From the cell containing the given text, extract its center point as [X, Y] coordinate. 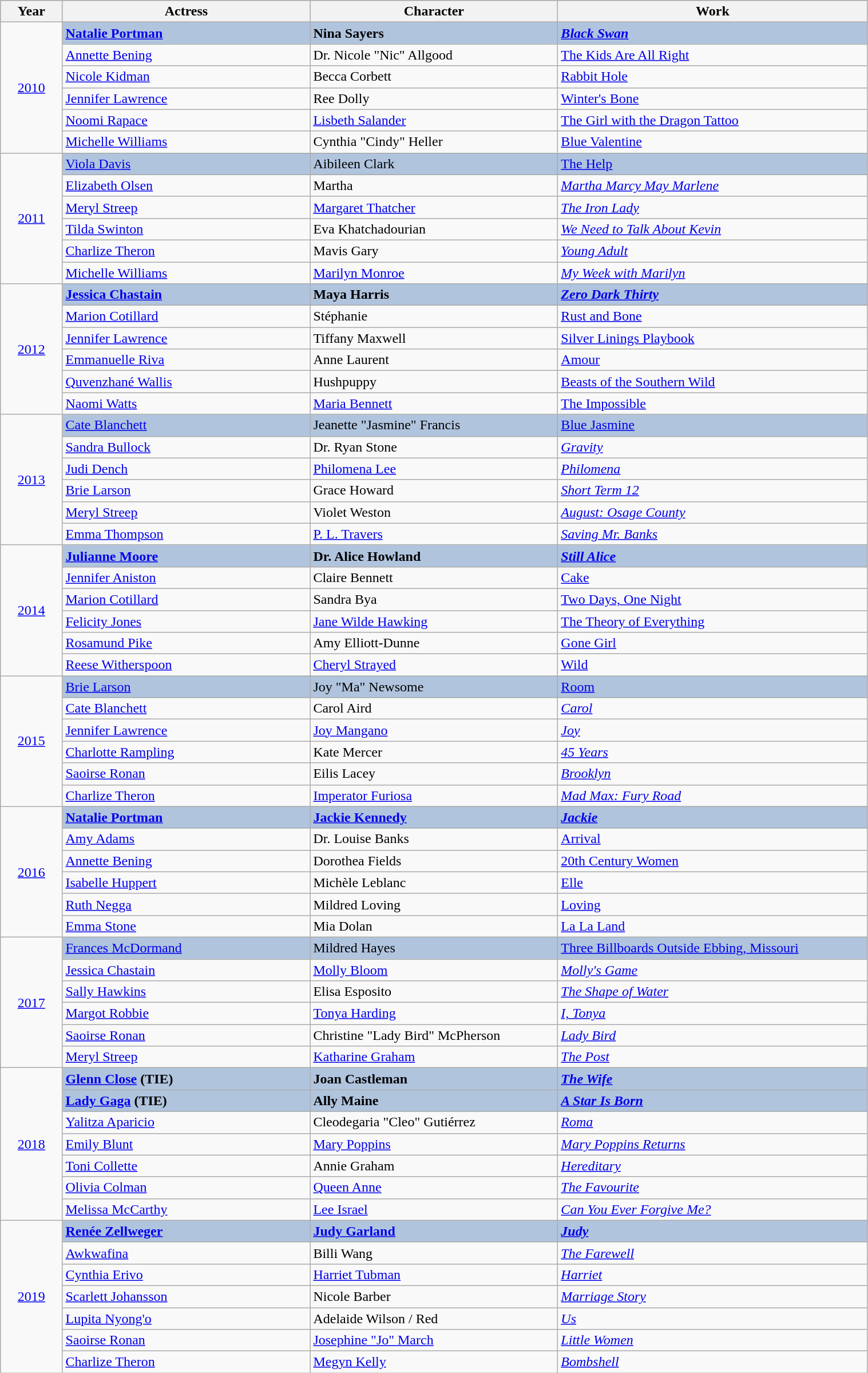
Short Term 12 [713, 490]
Blue Valentine [713, 142]
Philomena Lee [434, 469]
Amy Adams [187, 839]
Cheryl Strayed [434, 665]
Can You Ever Forgive Me? [713, 1209]
The Theory of Everything [713, 621]
Jackie [713, 817]
Renée Zellweger [187, 1231]
Rust and Bone [713, 316]
Ally Maine [434, 1101]
Lee Israel [434, 1209]
Stéphanie [434, 316]
Melissa McCarthy [187, 1209]
Blue Jasmine [713, 425]
45 Years [713, 752]
Becca Corbett [434, 77]
Wild [713, 665]
Hereditary [713, 1166]
Judy [713, 1231]
2013 [31, 480]
Emmanuelle Riva [187, 360]
Saving Mr. Banks [713, 534]
Lady Bird [713, 1035]
Molly's Game [713, 970]
Mia Dolan [434, 926]
Scarlett Johansson [187, 1296]
2012 [31, 349]
Isabelle Huppert [187, 883]
Still Alice [713, 556]
Ree Dolly [434, 98]
Elizabeth Olsen [187, 185]
We Need to Talk About Kevin [713, 229]
Dr. Alice Howland [434, 556]
Joy Mangano [434, 730]
Imperator Furiosa [434, 796]
Anne Laurent [434, 360]
Christine "Lady Bird" McPherson [434, 1035]
Mildred Hayes [434, 948]
The Post [713, 1057]
Carol [713, 709]
Two Days, One Night [713, 599]
Zero Dark Thirty [713, 295]
2015 [31, 741]
Violet Weston [434, 512]
Amy Elliott-Dunne [434, 643]
Nicole Barber [434, 1296]
Tilda Swinton [187, 229]
Josephine "Jo" March [434, 1340]
Sandra Bya [434, 599]
The Impossible [713, 403]
Actress [187, 11]
Yalitza Aparicio [187, 1122]
Katharine Graham [434, 1057]
Quvenzhané Wallis [187, 382]
2010 [31, 88]
2014 [31, 610]
Harriet [713, 1275]
Maya Harris [434, 295]
Rosamund Pike [187, 643]
Lady Gaga (TIE) [187, 1101]
Annie Graham [434, 1166]
Elle [713, 883]
Kate Mercer [434, 752]
Cleodegaria "Cleo" Gutiérrez [434, 1122]
Roma [713, 1122]
Arrival [713, 839]
Grace Howard [434, 490]
Ruth Negga [187, 904]
Year [31, 11]
Judi Dench [187, 469]
Dorothea Fields [434, 861]
Emily Blunt [187, 1144]
Noomi Rapace [187, 120]
Mary Poppins [434, 1144]
Mildred Loving [434, 904]
The Favourite [713, 1188]
Lisbeth Salander [434, 120]
A Star Is Born [713, 1101]
The Shape of Water [713, 992]
Harriet Tubman [434, 1275]
I, Tonya [713, 1014]
Carol Aird [434, 709]
Cake [713, 577]
Loving [713, 904]
Lupita Nyong'o [187, 1318]
Jackie Kennedy [434, 817]
Eilis Lacey [434, 774]
Sally Hawkins [187, 992]
Awkwafina [187, 1253]
Little Women [713, 1340]
Room [713, 687]
The Girl with the Dragon Tattoo [713, 120]
Aibileen Clark [434, 164]
Mad Max: Fury Road [713, 796]
Tiffany Maxwell [434, 338]
Glenn Close (TIE) [187, 1079]
Martha [434, 185]
Beasts of the Southern Wild [713, 382]
Claire Bennett [434, 577]
Amour [713, 360]
Three Billboards Outside Ebbing, Missouri [713, 948]
Eva Khatchadourian [434, 229]
Jennifer Aniston [187, 577]
Hushpuppy [434, 382]
Marriage Story [713, 1296]
Michèle Leblanc [434, 883]
Judy Garland [434, 1231]
Philomena [713, 469]
Joy "Ma" Newsome [434, 687]
Marilyn Monroe [434, 273]
Joan Castleman [434, 1079]
Felicity Jones [187, 621]
Megyn Kelly [434, 1362]
Molly Bloom [434, 970]
2018 [31, 1144]
August: Osage County [713, 512]
P. L. Travers [434, 534]
Naomi Watts [187, 403]
Billi Wang [434, 1253]
Mavis Gary [434, 251]
Cynthia Erivo [187, 1275]
Black Swan [713, 33]
Jeanette "Jasmine" Francis [434, 425]
Gone Girl [713, 643]
Character [434, 11]
Us [713, 1318]
Maria Bennett [434, 403]
The Farewell [713, 1253]
Jane Wilde Hawking [434, 621]
Olivia Colman [187, 1188]
My Week with Marilyn [713, 273]
Adelaide Wilson / Red [434, 1318]
The Kids Are All Right [713, 55]
Tonya Harding [434, 1014]
Gravity [713, 447]
The Wife [713, 1079]
Charlotte Rampling [187, 752]
Nicole Kidman [187, 77]
Dr. Ryan Stone [434, 447]
Emma Stone [187, 926]
2017 [31, 1002]
Nina Sayers [434, 33]
Work [713, 11]
The Help [713, 164]
Joy [713, 730]
2011 [31, 218]
Bombshell [713, 1362]
Reese Witherspoon [187, 665]
Cynthia "Cindy" Heller [434, 142]
Brooklyn [713, 774]
Dr. Louise Banks [434, 839]
Margot Robbie [187, 1014]
Elisa Esposito [434, 992]
The Iron Lady [713, 207]
Frances McDormand [187, 948]
Silver Linings Playbook [713, 338]
Young Adult [713, 251]
Toni Collette [187, 1166]
La La Land [713, 926]
Winter's Bone [713, 98]
Mary Poppins Returns [713, 1144]
2016 [31, 872]
Martha Marcy May Marlene [713, 185]
Julianne Moore [187, 556]
Emma Thompson [187, 534]
Queen Anne [434, 1188]
Rabbit Hole [713, 77]
20th Century Women [713, 861]
Sandra Bullock [187, 447]
Dr. Nicole "Nic" Allgood [434, 55]
Viola Davis [187, 164]
2019 [31, 1296]
Margaret Thatcher [434, 207]
